Determine the [x, y] coordinate at the center of the cell enclosing the given text.  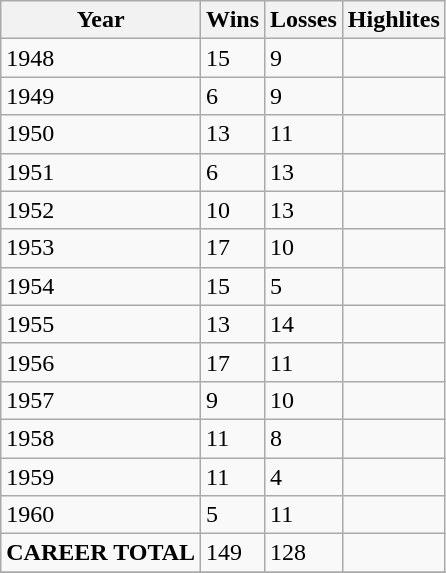
1951 [101, 172]
128 [304, 553]
Wins [233, 20]
1948 [101, 58]
CAREER TOTAL [101, 553]
1954 [101, 286]
1958 [101, 438]
Year [101, 20]
1957 [101, 400]
1959 [101, 477]
8 [304, 438]
14 [304, 324]
1960 [101, 515]
Highlites [394, 20]
Losses [304, 20]
1953 [101, 248]
1956 [101, 362]
1949 [101, 96]
4 [304, 477]
1952 [101, 210]
1950 [101, 134]
1955 [101, 324]
149 [233, 553]
